Pinpoint the cell where the given text exists, returning its [x, y] midpoint coordinate. 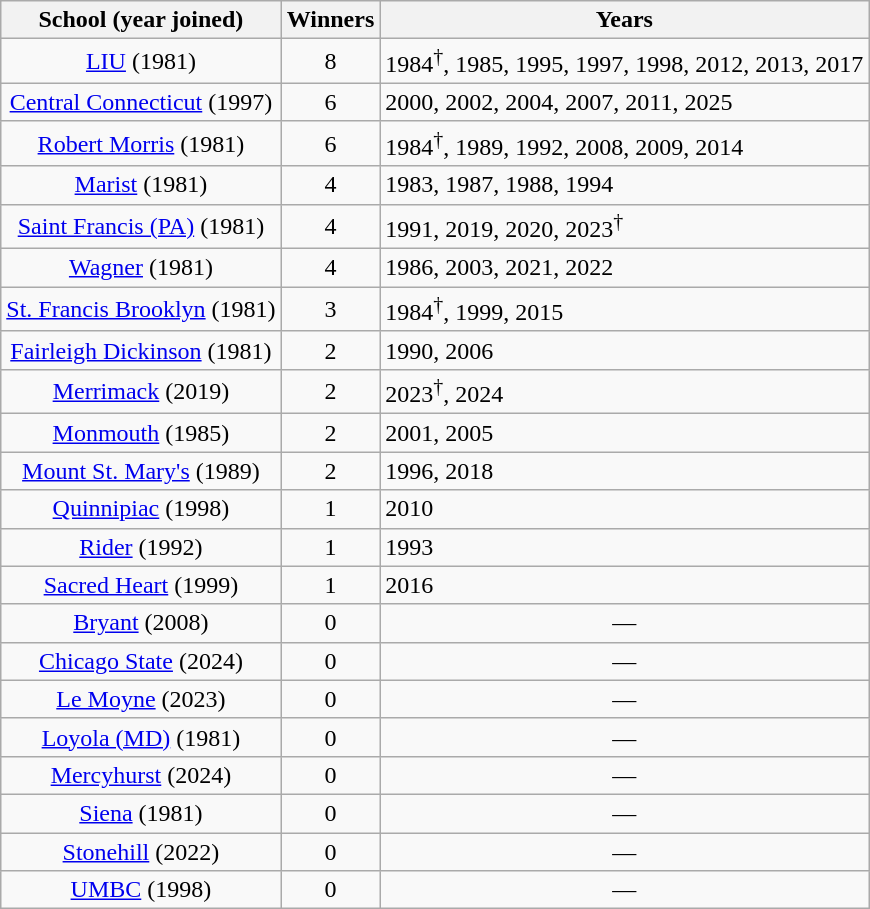
1984†, 1999, 2015 [624, 310]
Quinnipiac (1998) [141, 509]
Rider (1992) [141, 547]
1991, 2019, 2020, 2023† [624, 226]
1983, 1987, 1988, 1994 [624, 185]
Monmouth (1985) [141, 433]
Chicago State (2024) [141, 661]
Central Connecticut (1997) [141, 102]
Mount St. Mary's (1989) [141, 471]
3 [330, 310]
1996, 2018 [624, 471]
Mercyhurst (2024) [141, 775]
Loyola (MD) (1981) [141, 737]
2023†, 2024 [624, 392]
Stonehill (2022) [141, 852]
Sacred Heart (1999) [141, 585]
School (year joined) [141, 20]
Fairleigh Dickinson (1981) [141, 350]
Winners [330, 20]
Merrimack (2019) [141, 392]
1993 [624, 547]
1986, 2003, 2021, 2022 [624, 268]
1984†, 1985, 1995, 1997, 1998, 2012, 2013, 2017 [624, 62]
2010 [624, 509]
1990, 2006 [624, 350]
LIU (1981) [141, 62]
2001, 2005 [624, 433]
Saint Francis (PA) (1981) [141, 226]
UMBC (1998) [141, 890]
St. Francis Brooklyn (1981) [141, 310]
8 [330, 62]
Wagner (1981) [141, 268]
2016 [624, 585]
Bryant (2008) [141, 623]
2000, 2002, 2004, 2007, 2011, 2025 [624, 102]
1984†, 1989, 1992, 2008, 2009, 2014 [624, 144]
Years [624, 20]
Le Moyne (2023) [141, 699]
Marist (1981) [141, 185]
Siena (1981) [141, 813]
Robert Morris (1981) [141, 144]
